From the cell containing the given text, extract its center point as (x, y) coordinate. 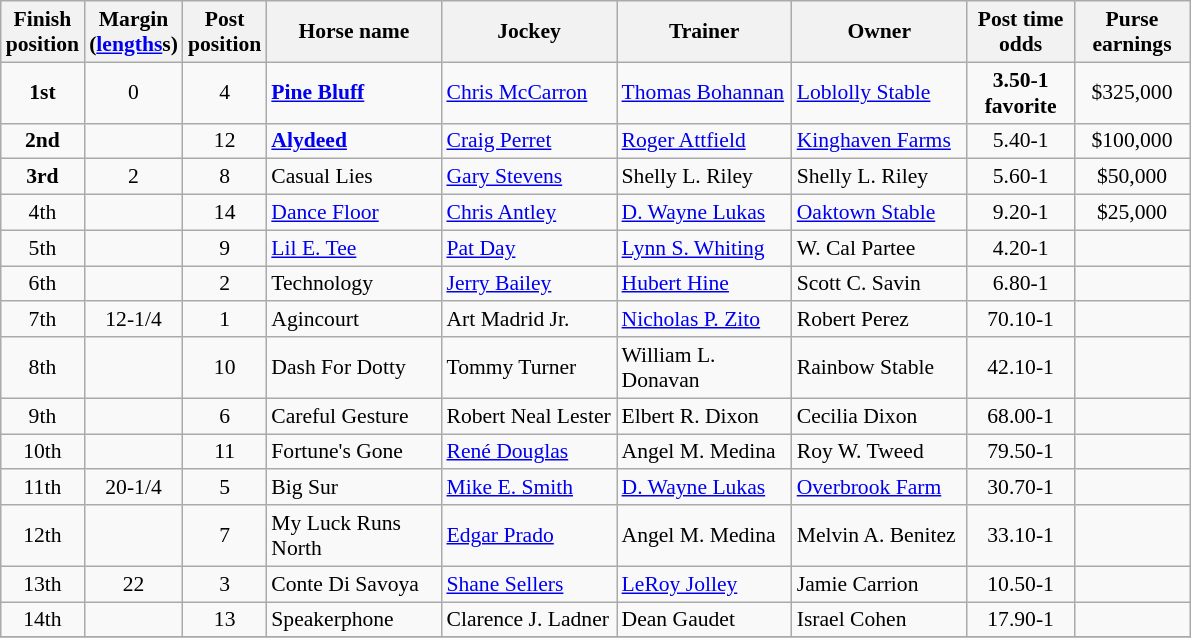
14 (224, 213)
1st (42, 92)
Edgar Prado (528, 536)
Owner (880, 32)
11th (42, 488)
$100,000 (1132, 141)
My Luck Runs North (354, 536)
William L. Donavan (704, 368)
Casual Lies (354, 177)
5.40-1 (1021, 141)
Chris McCarron (528, 92)
11 (224, 452)
Trainer (704, 32)
René Douglas (528, 452)
Finishposition (42, 32)
17.90-1 (1021, 620)
Post timeodds (1021, 32)
33.10-1 (1021, 536)
Purseearnings (1132, 32)
Oaktown Stable (880, 213)
8th (42, 368)
70.10-1 (1021, 320)
5.60-1 (1021, 177)
LeRoy Jolley (704, 584)
Craig Perret (528, 141)
Shane Sellers (528, 584)
5th (42, 248)
Clarence J. Ladner (528, 620)
1 (224, 320)
Roy W. Tweed (880, 452)
Elbert R. Dixon (704, 416)
Pat Day (528, 248)
12 (224, 141)
68.00-1 (1021, 416)
Pine Bluff (354, 92)
Lil E. Tee (354, 248)
Margin (lengthss) (134, 32)
9 (224, 248)
Jerry Bailey (528, 284)
Hubert Hine (704, 284)
30.70-1 (1021, 488)
Art Madrid Jr. (528, 320)
Dash For Dotty (354, 368)
Horse name (354, 32)
Chris Antley (528, 213)
13 (224, 620)
4 (224, 92)
6 (224, 416)
Lynn S. Whiting (704, 248)
6th (42, 284)
Conte Di Savoya (354, 584)
3rd (42, 177)
42.10-1 (1021, 368)
9th (42, 416)
3.50-1 favorite (1021, 92)
Gary Stevens (528, 177)
0 (134, 92)
Jamie Carrion (880, 584)
Tommy Turner (528, 368)
Roger Attfield (704, 141)
Israel Cohen (880, 620)
3 (224, 584)
4th (42, 213)
14th (42, 620)
Dean Gaudet (704, 620)
Postposition (224, 32)
20-1/4 (134, 488)
Cecilia Dixon (880, 416)
Kinghaven Farms (880, 141)
9.20-1 (1021, 213)
Technology (354, 284)
Jockey (528, 32)
22 (134, 584)
10.50-1 (1021, 584)
$25,000 (1132, 213)
2nd (42, 141)
Rainbow Stable (880, 368)
6.80-1 (1021, 284)
Scott C. Savin (880, 284)
13th (42, 584)
Speakerphone (354, 620)
W. Cal Partee (880, 248)
5 (224, 488)
Alydeed (354, 141)
Careful Gesture (354, 416)
79.50-1 (1021, 452)
8 (224, 177)
Fortune's Gone (354, 452)
Overbrook Farm (880, 488)
10th (42, 452)
Mike E. Smith (528, 488)
10 (224, 368)
Loblolly Stable (880, 92)
7th (42, 320)
Nicholas P. Zito (704, 320)
Agincourt (354, 320)
Robert Neal Lester (528, 416)
Dance Floor (354, 213)
Robert Perez (880, 320)
$325,000 (1132, 92)
4.20-1 (1021, 248)
Melvin A. Benitez (880, 536)
Big Sur (354, 488)
12-1/4 (134, 320)
7 (224, 536)
Thomas Bohannan (704, 92)
12th (42, 536)
$50,000 (1132, 177)
